Pinpoint the cell where the given text exists, returning its [x, y] midpoint coordinate. 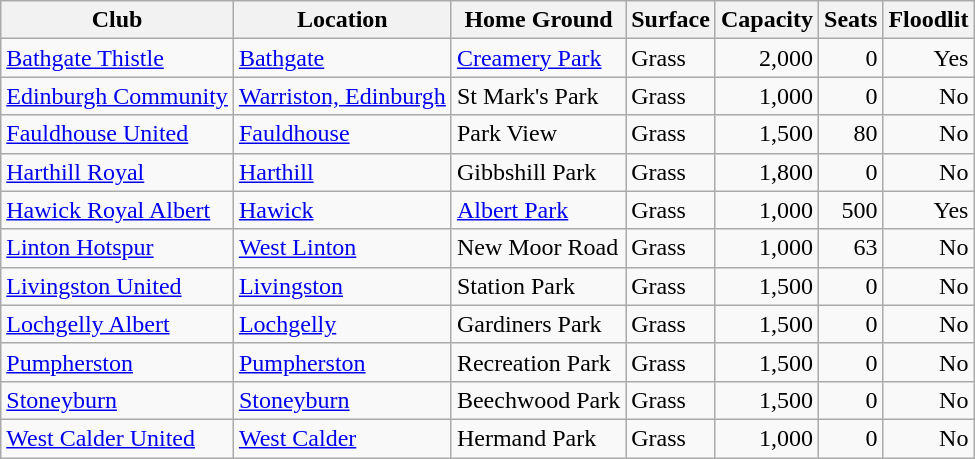
Floodlit [928, 20]
Lochgelly [342, 324]
Hawick Royal Albert [118, 210]
Beechwood Park [538, 400]
Gardiners Park [538, 324]
West Linton [342, 248]
80 [851, 134]
Club [118, 20]
Station Park [538, 286]
Bathgate [342, 58]
Hermand Park [538, 438]
Recreation Park [538, 362]
Home Ground [538, 20]
Location [342, 20]
Park View [538, 134]
1,800 [766, 172]
West Calder [342, 438]
Gibbshill Park [538, 172]
Harthill [342, 172]
Livingston [342, 286]
Hawick [342, 210]
Lochgelly Albert [118, 324]
Linton Hotspur [118, 248]
Surface [671, 20]
63 [851, 248]
2,000 [766, 58]
Creamery Park [538, 58]
Warriston, Edinburgh [342, 96]
Edinburgh Community [118, 96]
St Mark's Park [538, 96]
Livingston United [118, 286]
Bathgate Thistle [118, 58]
Fauldhouse United [118, 134]
New Moor Road [538, 248]
500 [851, 210]
Seats [851, 20]
Albert Park [538, 210]
Capacity [766, 20]
Harthill Royal [118, 172]
West Calder United [118, 438]
Fauldhouse [342, 134]
